Return [x, y] of the center of cell containing provided text 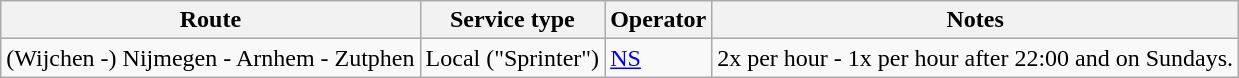
Route [210, 20]
2x per hour - 1x per hour after 22:00 and on Sundays. [976, 58]
(Wijchen -) Nijmegen - Arnhem - Zutphen [210, 58]
Notes [976, 20]
Operator [658, 20]
Local ("Sprinter") [512, 58]
Service type [512, 20]
NS [658, 58]
